Return [X, Y] of the center of cell containing provided text 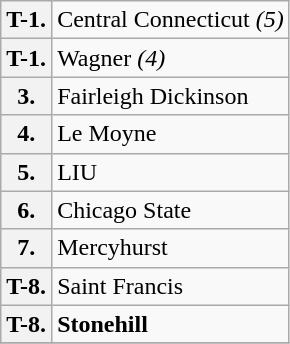
5. [26, 172]
Stonehill [171, 324]
4. [26, 134]
Mercyhurst [171, 248]
Saint Francis [171, 286]
Fairleigh Dickinson [171, 96]
6. [26, 210]
7. [26, 248]
Central Connecticut (5) [171, 20]
Chicago State [171, 210]
Wagner (4) [171, 58]
LIU [171, 172]
3. [26, 96]
Le Moyne [171, 134]
